Search for the cell housing the specified text and yield its [X, Y] center coordinate. 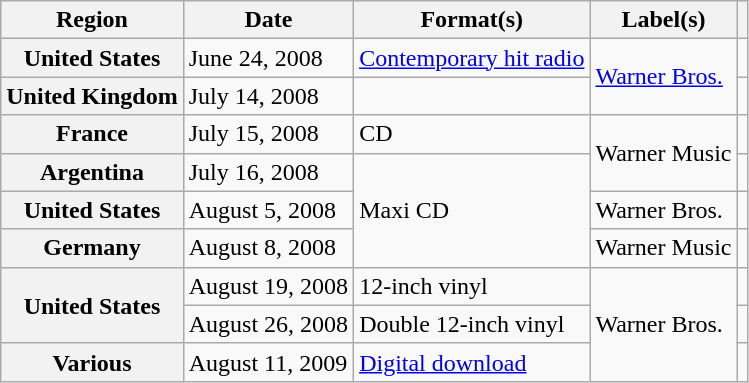
Argentina [92, 172]
United Kingdom [92, 96]
Double 12-inch vinyl [472, 324]
August 5, 2008 [268, 210]
August 8, 2008 [268, 248]
August 11, 2009 [268, 362]
France [92, 134]
Label(s) [664, 20]
June 24, 2008 [268, 58]
Germany [92, 248]
Various [92, 362]
Region [92, 20]
July 16, 2008 [268, 172]
August 26, 2008 [268, 324]
Digital download [472, 362]
July 14, 2008 [268, 96]
July 15, 2008 [268, 134]
Maxi CD [472, 210]
Date [268, 20]
August 19, 2008 [268, 286]
Format(s) [472, 20]
CD [472, 134]
Contemporary hit radio [472, 58]
12-inch vinyl [472, 286]
